Find where the given text appears and provide that cell's center as [x, y] coordinate. 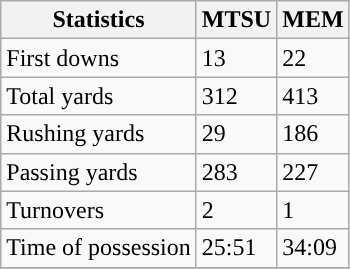
312 [236, 96]
Rushing yards [99, 134]
34:09 [313, 248]
13 [236, 58]
Passing yards [99, 172]
2 [236, 210]
MEM [313, 20]
First downs [99, 58]
25:51 [236, 248]
Total yards [99, 96]
186 [313, 134]
22 [313, 58]
Statistics [99, 20]
MTSU [236, 20]
Time of possession [99, 248]
413 [313, 96]
1 [313, 210]
227 [313, 172]
Turnovers [99, 210]
29 [236, 134]
283 [236, 172]
